Find where the given text appears and provide that cell's center as [x, y] coordinate. 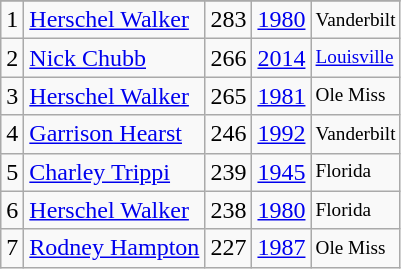
Garrison Hearst [114, 134]
266 [228, 58]
2 [12, 58]
1945 [282, 172]
3 [12, 96]
1981 [282, 96]
7 [12, 248]
239 [228, 172]
238 [228, 210]
1 [12, 20]
1992 [282, 134]
2014 [282, 58]
246 [228, 134]
4 [12, 134]
Rodney Hampton [114, 248]
Charley Trippi [114, 172]
1987 [282, 248]
5 [12, 172]
Nick Chubb [114, 58]
283 [228, 20]
6 [12, 210]
227 [228, 248]
265 [228, 96]
Louisville [356, 58]
